Identify which cell holds the provided text, then report its [X, Y] central coordinate. 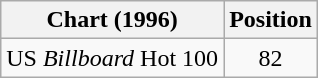
Position [271, 20]
Chart (1996) [112, 20]
US Billboard Hot 100 [112, 58]
82 [271, 58]
